From the cell containing the given text, extract its center point as [x, y] coordinate. 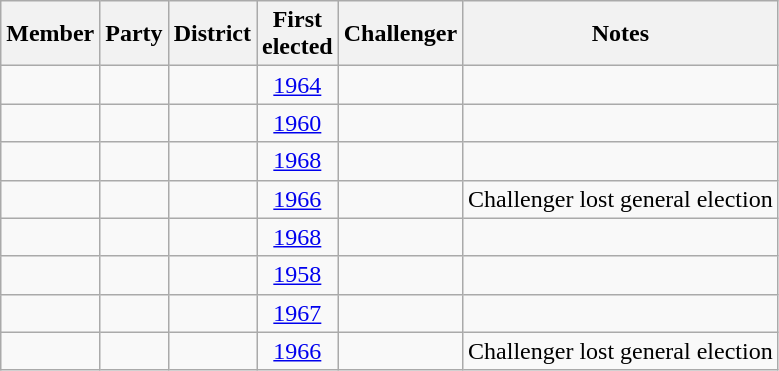
1964 [297, 85]
Challenger [400, 34]
Party [134, 34]
District [212, 34]
1960 [297, 123]
1967 [297, 313]
1958 [297, 275]
Firstelected [297, 34]
Notes [621, 34]
Member [50, 34]
